Return the [x, y] coordinate for the center point of the cell that contains the specified text.  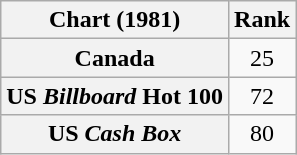
Chart (1981) [115, 20]
Rank [262, 20]
Canada [115, 58]
72 [262, 96]
80 [262, 134]
25 [262, 58]
US Billboard Hot 100 [115, 96]
US Cash Box [115, 134]
